Locate the cell with the specified text and output its (x, y) center coordinate. 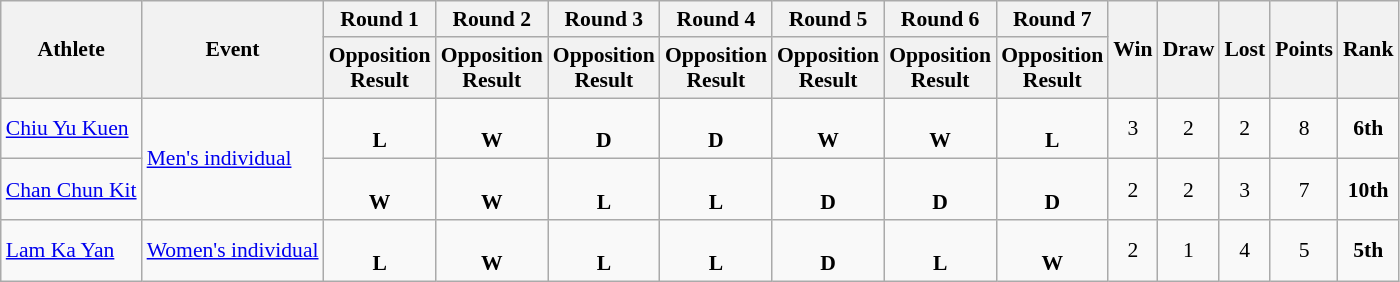
7 (1304, 190)
Event (233, 50)
10th (1368, 190)
4 (1244, 250)
Round 3 (604, 19)
6th (1368, 128)
8 (1304, 128)
Round 1 (380, 19)
Chiu Yu Kuen (72, 128)
Lost (1244, 50)
Round 4 (716, 19)
Round 2 (492, 19)
Points (1304, 50)
Win (1132, 50)
Men's individual (233, 159)
Lam Ka Yan (72, 250)
5 (1304, 250)
1 (1189, 250)
Women's individual (233, 250)
5th (1368, 250)
Round 7 (1052, 19)
Rank (1368, 50)
Round 6 (940, 19)
Athlete (72, 50)
Draw (1189, 50)
Round 5 (828, 19)
Chan Chun Kit (72, 190)
